Output the [X, Y] coordinate of the center of the cell containing the given text.  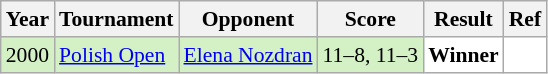
Ref [525, 19]
Tournament [116, 19]
Opponent [248, 19]
Polish Open [116, 55]
Winner [464, 55]
11–8, 11–3 [371, 55]
Score [371, 19]
2000 [28, 55]
Result [464, 19]
Year [28, 19]
Elena Nozdran [248, 55]
